Search for the cell housing the specified text and yield its (X, Y) center coordinate. 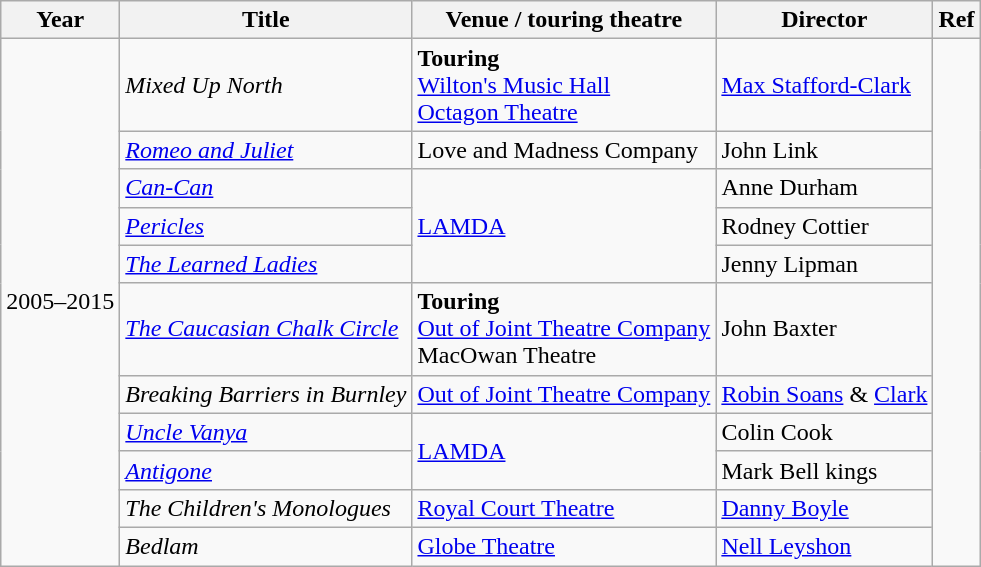
Mixed Up North (266, 85)
Antigone (266, 470)
Breaking Barriers in Burnley (266, 394)
John Link (824, 150)
Ref (956, 20)
Bedlam (266, 546)
Anne Durham (824, 188)
TouringWilton's Music HallOctagon Theatre (564, 85)
Out of Joint Theatre Company (564, 394)
The Children's Monologues (266, 508)
The Caucasian Chalk Circle (266, 329)
Year (60, 20)
Romeo and Juliet (266, 150)
Can-Can (266, 188)
Max Stafford-Clark (824, 85)
2005–2015 (60, 302)
Jenny Lipman (824, 264)
Colin Cook (824, 432)
Nell Leyshon (824, 546)
Title (266, 20)
Pericles (266, 226)
Danny Boyle (824, 508)
Venue / touring theatre (564, 20)
Uncle Vanya (266, 432)
Royal Court Theatre (564, 508)
Rodney Cottier (824, 226)
Globe Theatre (564, 546)
Director (824, 20)
Robin Soans & Clark (824, 394)
John Baxter (824, 329)
Love and Madness Company (564, 150)
TouringOut of Joint Theatre CompanyMacOwan Theatre (564, 329)
Mark Bell kings (824, 470)
The Learned Ladies (266, 264)
